Identify which cell holds the provided text, then report its (X, Y) central coordinate. 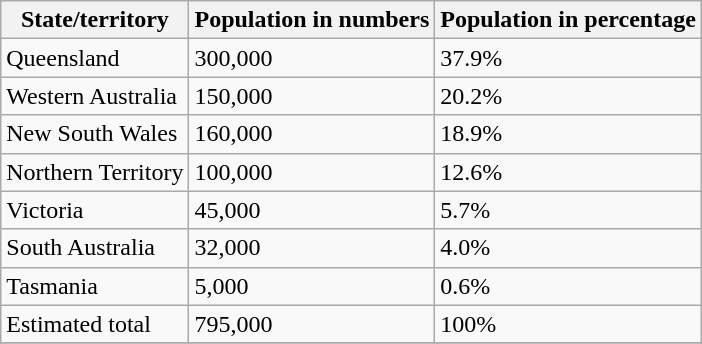
795,000 (312, 324)
New South Wales (95, 134)
100,000 (312, 172)
Western Australia (95, 96)
45,000 (312, 210)
100% (568, 324)
5,000 (312, 286)
150,000 (312, 96)
Population in numbers (312, 20)
0.6% (568, 286)
Victoria (95, 210)
20.2% (568, 96)
4.0% (568, 248)
Northern Territory (95, 172)
32,000 (312, 248)
18.9% (568, 134)
South Australia (95, 248)
300,000 (312, 58)
Estimated total (95, 324)
State/territory (95, 20)
160,000 (312, 134)
Population in percentage (568, 20)
5.7% (568, 210)
Tasmania (95, 286)
Queensland (95, 58)
37.9% (568, 58)
12.6% (568, 172)
